Locate the cell with the specified text and output its (X, Y) center coordinate. 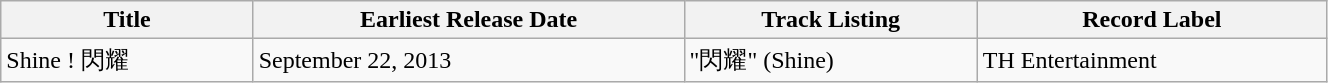
Shine ! 閃耀 (127, 60)
Record Label (1152, 20)
Track Listing (830, 20)
TH Entertainment (1152, 60)
September 22, 2013 (468, 60)
Title (127, 20)
Earliest Release Date (468, 20)
"閃耀" (Shine) (830, 60)
